Find where the given text appears and provide that cell's center as [x, y] coordinate. 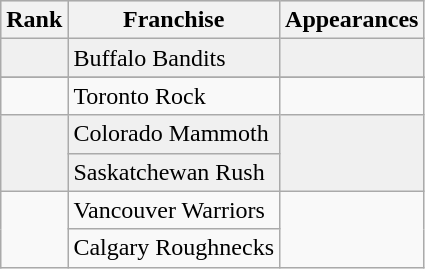
Buffalo Bandits [174, 58]
Toronto Rock [174, 96]
Rank [34, 20]
Franchise [174, 20]
Saskatchewan Rush [174, 172]
Calgary Roughnecks [174, 248]
Appearances [352, 20]
Vancouver Warriors [174, 210]
Colorado Mammoth [174, 134]
